Identify which cell holds the provided text, then report its (X, Y) central coordinate. 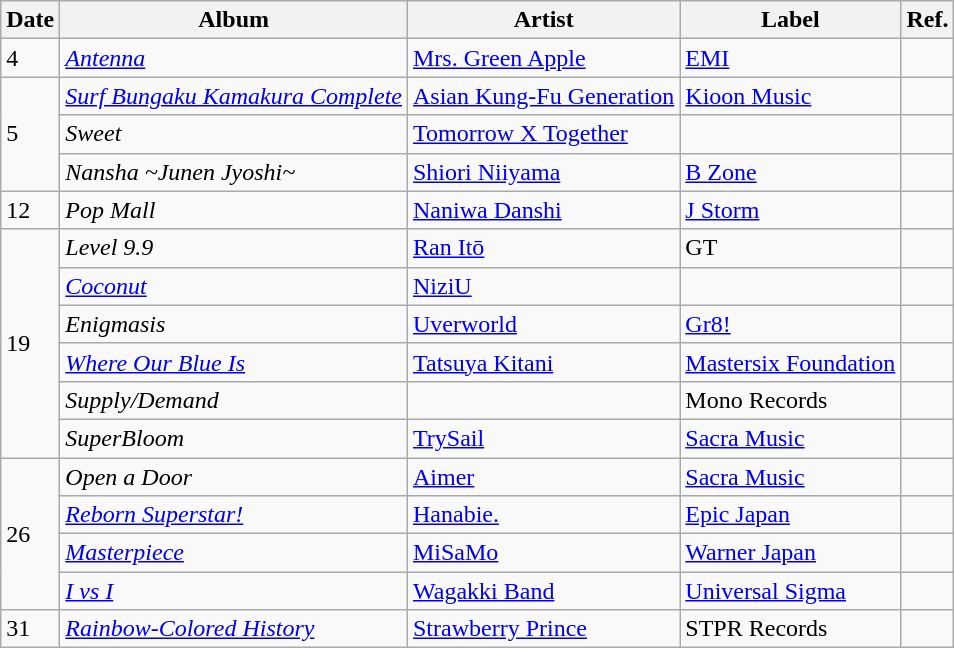
Universal Sigma (790, 591)
Kioon Music (790, 96)
Strawberry Prince (543, 629)
Pop Mall (234, 210)
Date (30, 20)
Mrs. Green Apple (543, 58)
TrySail (543, 438)
Tatsuya Kitani (543, 362)
Hanabie. (543, 515)
Asian Kung-Fu Generation (543, 96)
Aimer (543, 477)
Naniwa Danshi (543, 210)
Label (790, 20)
GT (790, 248)
4 (30, 58)
I vs I (234, 591)
Enigmasis (234, 324)
Mastersix Foundation (790, 362)
NiziU (543, 286)
Mono Records (790, 400)
Where Our Blue Is (234, 362)
Open a Door (234, 477)
19 (30, 343)
Uverworld (543, 324)
SuperBloom (234, 438)
12 (30, 210)
Nansha ~Junen Jyoshi~ (234, 172)
Masterpiece (234, 553)
Artist (543, 20)
STPR Records (790, 629)
Ref. (928, 20)
31 (30, 629)
Level 9.9 (234, 248)
Album (234, 20)
Tomorrow X Together (543, 134)
26 (30, 534)
B Zone (790, 172)
J Storm (790, 210)
Antenna (234, 58)
Supply/Demand (234, 400)
EMI (790, 58)
Reborn Superstar! (234, 515)
Gr8! (790, 324)
Coconut (234, 286)
Shiori Niiyama (543, 172)
Ran Itō (543, 248)
Sweet (234, 134)
Rainbow-Colored History (234, 629)
Wagakki Band (543, 591)
MiSaMo (543, 553)
Warner Japan (790, 553)
Epic Japan (790, 515)
Surf Bungaku Kamakura Complete (234, 96)
5 (30, 134)
